Scan for the cell matching the given text and deliver its [x, y] coordinate at center. 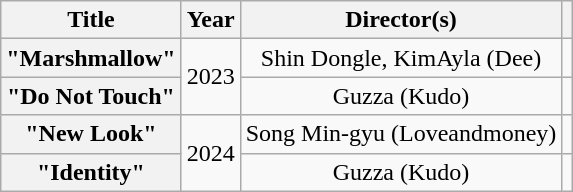
Title [91, 20]
Director(s) [401, 20]
Song Min-gyu (Loveandmoney) [401, 134]
Shin Dongle, KimAyla (Dee) [401, 58]
"Marshmallow" [91, 58]
Year [210, 20]
2024 [210, 153]
"Do Not Touch" [91, 96]
"Identity" [91, 172]
"New Look" [91, 134]
2023 [210, 77]
